Return [X, Y] of the center of cell containing provided text 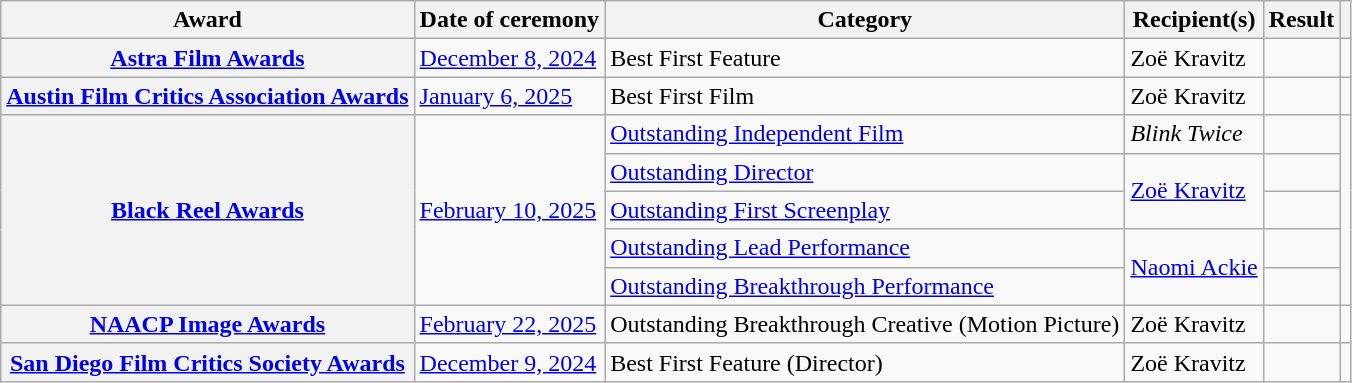
Outstanding Independent Film [865, 134]
Category [865, 20]
Outstanding Breakthrough Creative (Motion Picture) [865, 324]
February 22, 2025 [510, 324]
Best First Feature (Director) [865, 362]
Outstanding Breakthrough Performance [865, 286]
January 6, 2025 [510, 96]
Result [1301, 20]
Astra Film Awards [208, 58]
Recipient(s) [1194, 20]
Best First Feature [865, 58]
Outstanding Director [865, 172]
Award [208, 20]
December 9, 2024 [510, 362]
Date of ceremony [510, 20]
Austin Film Critics Association Awards [208, 96]
February 10, 2025 [510, 210]
Best First Film [865, 96]
NAACP Image Awards [208, 324]
Blink Twice [1194, 134]
December 8, 2024 [510, 58]
Naomi Ackie [1194, 267]
Outstanding First Screenplay [865, 210]
Black Reel Awards [208, 210]
San Diego Film Critics Society Awards [208, 362]
Outstanding Lead Performance [865, 248]
